Detect which cell encompasses the target text, then output its [X, Y] center coordinate. 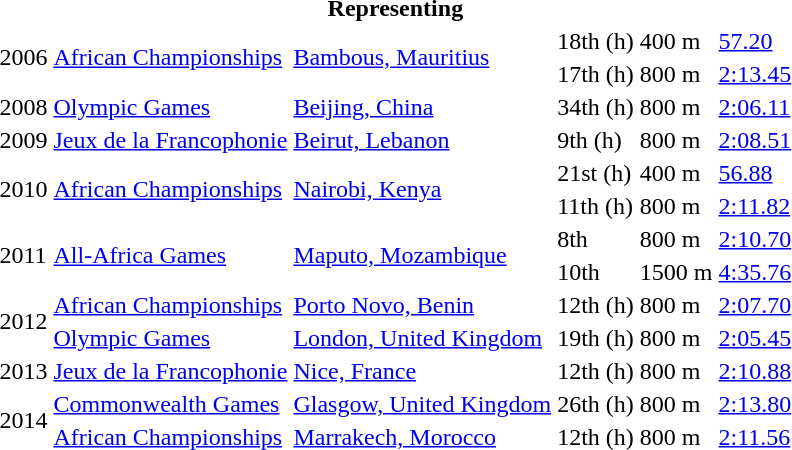
Nairobi, Kenya [422, 190]
Beijing, China [422, 107]
9th (h) [596, 140]
Maputo, Mozambique [422, 256]
Glasgow, United Kingdom [422, 404]
London, United Kingdom [422, 338]
1500 m [676, 272]
8th [596, 239]
11th (h) [596, 206]
Commonwealth Games [170, 404]
17th (h) [596, 74]
19th (h) [596, 338]
10th [596, 272]
Nice, France [422, 371]
Bambous, Mauritius [422, 58]
26th (h) [596, 404]
18th (h) [596, 41]
All-Africa Games [170, 256]
Porto Novo, Benin [422, 305]
34th (h) [596, 107]
Beirut, Lebanon [422, 140]
21st (h) [596, 173]
